Return the (X, Y) coordinate for the center point of the cell that contains the specified text.  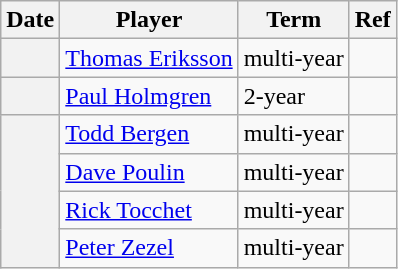
Rick Tocchet (149, 210)
Date (30, 20)
Peter Zezel (149, 248)
Ref (372, 20)
Player (149, 20)
2-year (294, 96)
Dave Poulin (149, 172)
Paul Holmgren (149, 96)
Term (294, 20)
Thomas Eriksson (149, 58)
Todd Bergen (149, 134)
